Detect which cell encompasses the target text, then output its (X, Y) center coordinate. 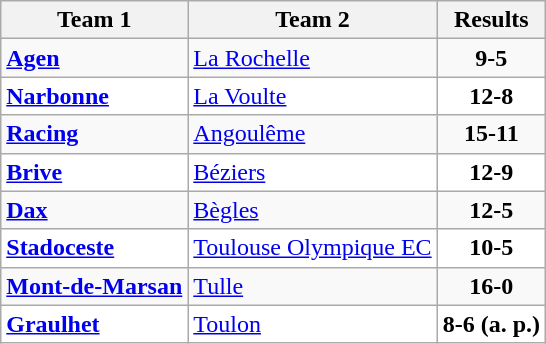
Team 1 (94, 20)
Dax (94, 210)
Toulouse Olympique EC (312, 248)
12-5 (491, 210)
8-6 (a. p.) (491, 324)
La Voulte (312, 96)
Team 2 (312, 20)
Narbonne (94, 96)
Mont-de-Marsan (94, 286)
15-11 (491, 134)
Béziers (312, 172)
Brive (94, 172)
Racing (94, 134)
Angoulême (312, 134)
10-5 (491, 248)
Bègles (312, 210)
Tulle (312, 286)
Stadoceste (94, 248)
16-0 (491, 286)
12-9 (491, 172)
Results (491, 20)
12-8 (491, 96)
Toulon (312, 324)
9-5 (491, 58)
Graulhet (94, 324)
La Rochelle (312, 58)
Agen (94, 58)
